Return the [x, y] coordinate for the center point of the cell that contains the specified text.  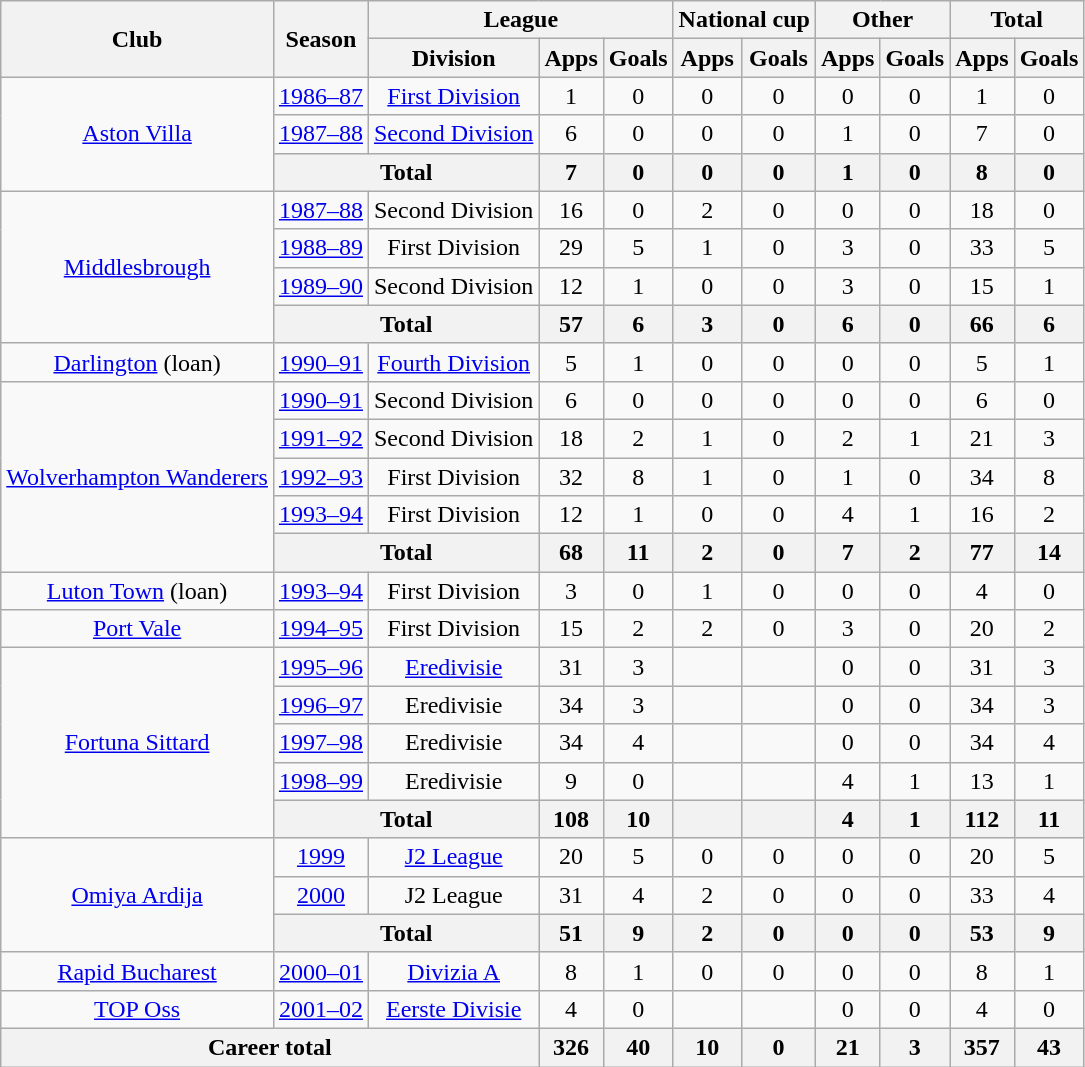
43 [1049, 1047]
108 [571, 819]
Season [320, 39]
2000 [320, 895]
Club [138, 39]
1991–92 [320, 438]
1997–98 [320, 743]
29 [571, 248]
57 [571, 324]
68 [571, 553]
Aston Villa [138, 134]
1989–90 [320, 286]
Division [453, 58]
112 [982, 819]
66 [982, 324]
1988–89 [320, 248]
Career total [270, 1047]
40 [638, 1047]
357 [982, 1047]
League [520, 20]
Eerste Divisie [453, 1009]
1999 [320, 857]
53 [982, 933]
1986–87 [320, 96]
326 [571, 1047]
1995–96 [320, 667]
32 [571, 477]
1996–97 [320, 705]
Middlesbrough [138, 267]
Wolverhampton Wanderers [138, 476]
2000–01 [320, 971]
Divizia A [453, 971]
National cup [744, 20]
2001–02 [320, 1009]
Omiya Ardija [138, 895]
Darlington (loan) [138, 362]
TOP Oss [138, 1009]
1998–99 [320, 781]
Rapid Bucharest [138, 971]
Port Vale [138, 629]
13 [982, 781]
1994–95 [320, 629]
Fortuna Sittard [138, 743]
77 [982, 553]
14 [1049, 553]
Fourth Division [453, 362]
Luton Town (loan) [138, 591]
Other [882, 20]
1992–93 [320, 477]
51 [571, 933]
